Scan for the cell matching the given text and deliver its [x, y] coordinate at center. 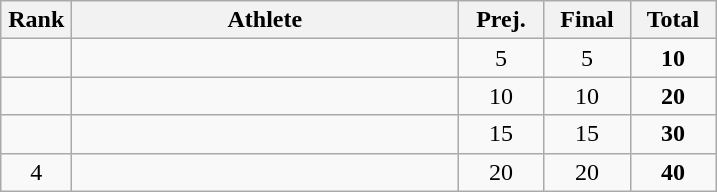
40 [673, 172]
Final [587, 20]
Athlete [265, 20]
30 [673, 134]
Rank [36, 20]
4 [36, 172]
Total [673, 20]
Prej. [501, 20]
